Identify which cell holds the provided text, then report its (X, Y) central coordinate. 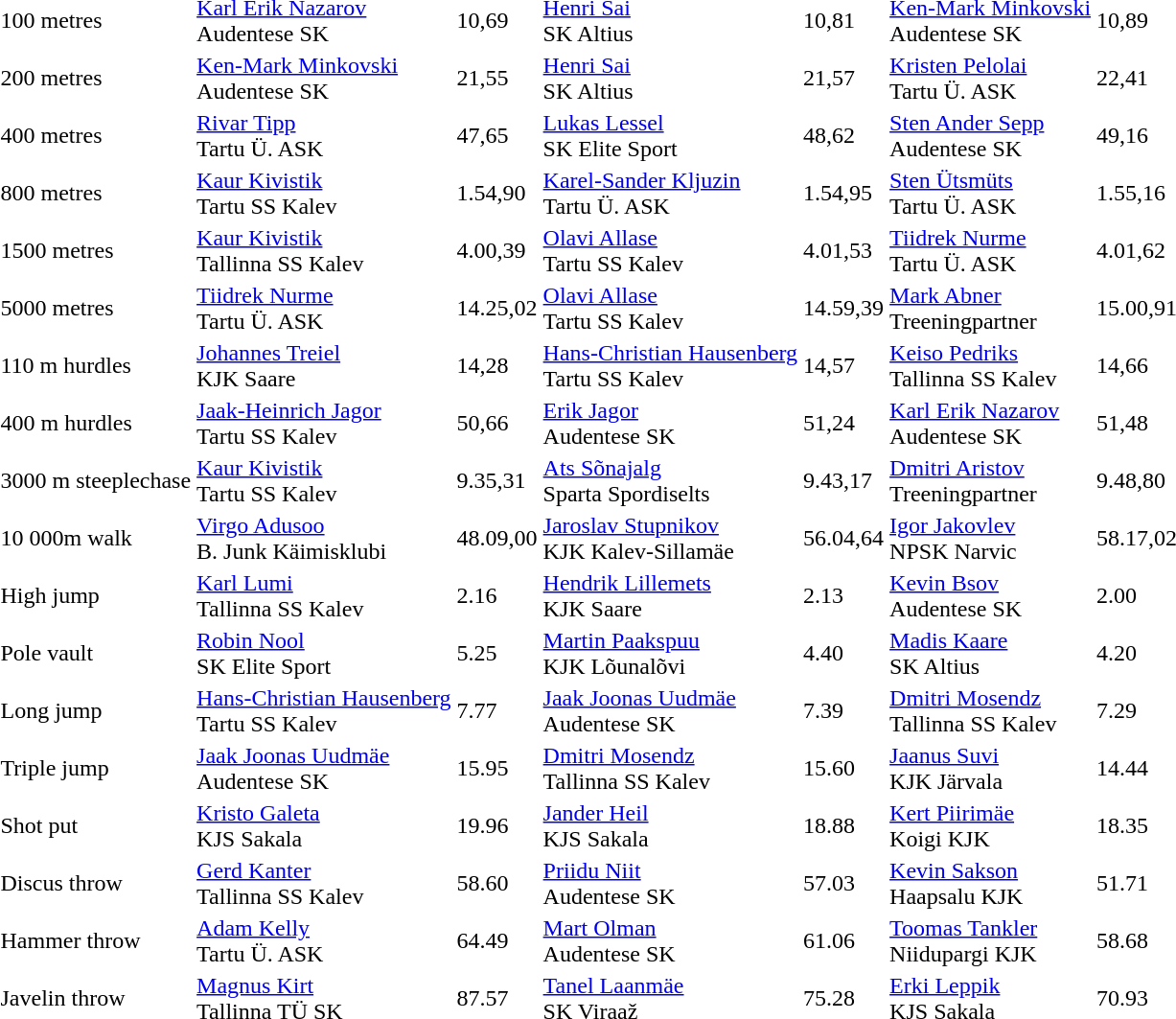
2.16 (496, 596)
15.60 (843, 769)
Kevin BsovAudentese SK (991, 596)
Johannes TreielKJK Saare (324, 366)
Mark AbnerTreeningpartner (991, 309)
Ken-Mark MinkovskiAudentese SK (324, 79)
Karel-Sander KljuzinTartu Ü. ASK (670, 194)
1.54,95 (843, 194)
Gerd KanterTallinna SS Kalev (324, 884)
Robin NoolSK Elite Sport (324, 654)
15.95 (496, 769)
56.04,64 (843, 539)
Karl Erik NazarovAudentese SK (991, 424)
19.96 (496, 826)
Lukas LesselSK Elite Sport (670, 136)
7.77 (496, 711)
Erik JagorAudentese SK (670, 424)
1.54,90 (496, 194)
Jaroslav StupnikovKJK Kalev-Sillamäe (670, 539)
21,55 (496, 79)
Kristo GaletaKJS Sakala (324, 826)
Virgo AdusooB. Junk Käimisklubi (324, 539)
Martin PaakspuuKJK Lõunalõvi (670, 654)
50,66 (496, 424)
Rivar TippTartu Ü. ASK (324, 136)
57.03 (843, 884)
48,62 (843, 136)
48.09,00 (496, 539)
64.49 (496, 941)
4.00,39 (496, 251)
Igor JakovlevNPSK Narvic (991, 539)
47,65 (496, 136)
Hendrik LillemetsKJK Saare (670, 596)
Jaanus SuviKJK Järvala (991, 769)
Henri SaiSK Altius (670, 79)
18.88 (843, 826)
Kristen PelolaiTartu Ü. ASK (991, 79)
Toomas TanklerNiidupargi KJK (991, 941)
Sten Ander SeppAudentese SK (991, 136)
51,24 (843, 424)
Ats SõnajalgSparta Spordiselts (670, 481)
Mart OlmanAudentese SK (670, 941)
58.60 (496, 884)
21,57 (843, 79)
4.40 (843, 654)
Kert PiirimäeKoigi KJK (991, 826)
Sten ÜtsmütsTartu Ü. ASK (991, 194)
5.25 (496, 654)
Priidu NiitAudentese SK (670, 884)
Madis KaareSK Altius (991, 654)
14,57 (843, 366)
Kaur KivistikTallinna SS Kalev (324, 251)
14,28 (496, 366)
9.43,17 (843, 481)
7.39 (843, 711)
Dmitri AristovTreeningpartner (991, 481)
Keiso PedriksTallinna SS Kalev (991, 366)
14.25,02 (496, 309)
4.01,53 (843, 251)
14.59,39 (843, 309)
2.13 (843, 596)
Adam KellyTartu Ü. ASK (324, 941)
Jaak-Heinrich JagorTartu SS Kalev (324, 424)
9.35,31 (496, 481)
Jander HeilKJS Sakala (670, 826)
61.06 (843, 941)
Kevin SaksonHaapsalu KJK (991, 884)
Karl LumiTallinna SS Kalev (324, 596)
